From the cell containing the given text, extract its center point as [x, y] coordinate. 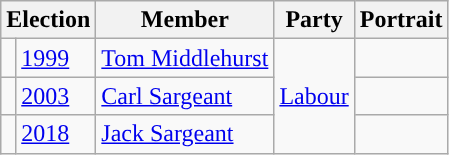
1999 [56, 58]
Party [314, 20]
Tom Middlehurst [185, 58]
2018 [56, 134]
Member [185, 20]
Carl Sargeant [185, 96]
Portrait [401, 20]
Jack Sargeant [185, 134]
Labour [314, 96]
2003 [56, 96]
Election [48, 20]
